Identify which cell holds the provided text, then report its (x, y) central coordinate. 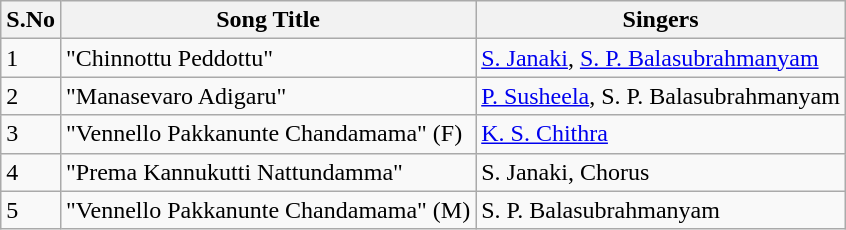
1 (31, 58)
3 (31, 134)
S. Janaki, S. P. Balasubrahmanyam (661, 58)
"Manasevaro Adigaru" (268, 96)
"Vennello Pakkanunte Chandamama" (F) (268, 134)
K. S. Chithra (661, 134)
Singers (661, 20)
Song Title (268, 20)
2 (31, 96)
"Chinnottu Peddottu" (268, 58)
5 (31, 210)
S. P. Balasubrahmanyam (661, 210)
4 (31, 172)
S. Janaki, Chorus (661, 172)
"Prema Kannukutti Nattundamma" (268, 172)
P. Susheela, S. P. Balasubrahmanyam (661, 96)
S.No (31, 20)
"Vennello Pakkanunte Chandamama" (M) (268, 210)
